Provide the (X, Y) coordinate of the cell's center where the given text is located.  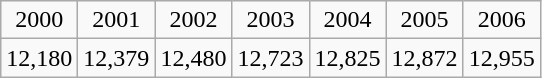
12,723 (270, 58)
2000 (40, 20)
12,825 (348, 58)
2001 (116, 20)
12,180 (40, 58)
2004 (348, 20)
2005 (424, 20)
12,480 (194, 58)
2003 (270, 20)
12,872 (424, 58)
12,379 (116, 58)
12,955 (502, 58)
2002 (194, 20)
2006 (502, 20)
